For the text-containing cell, return its midpoint in [X, Y] coordinate format. 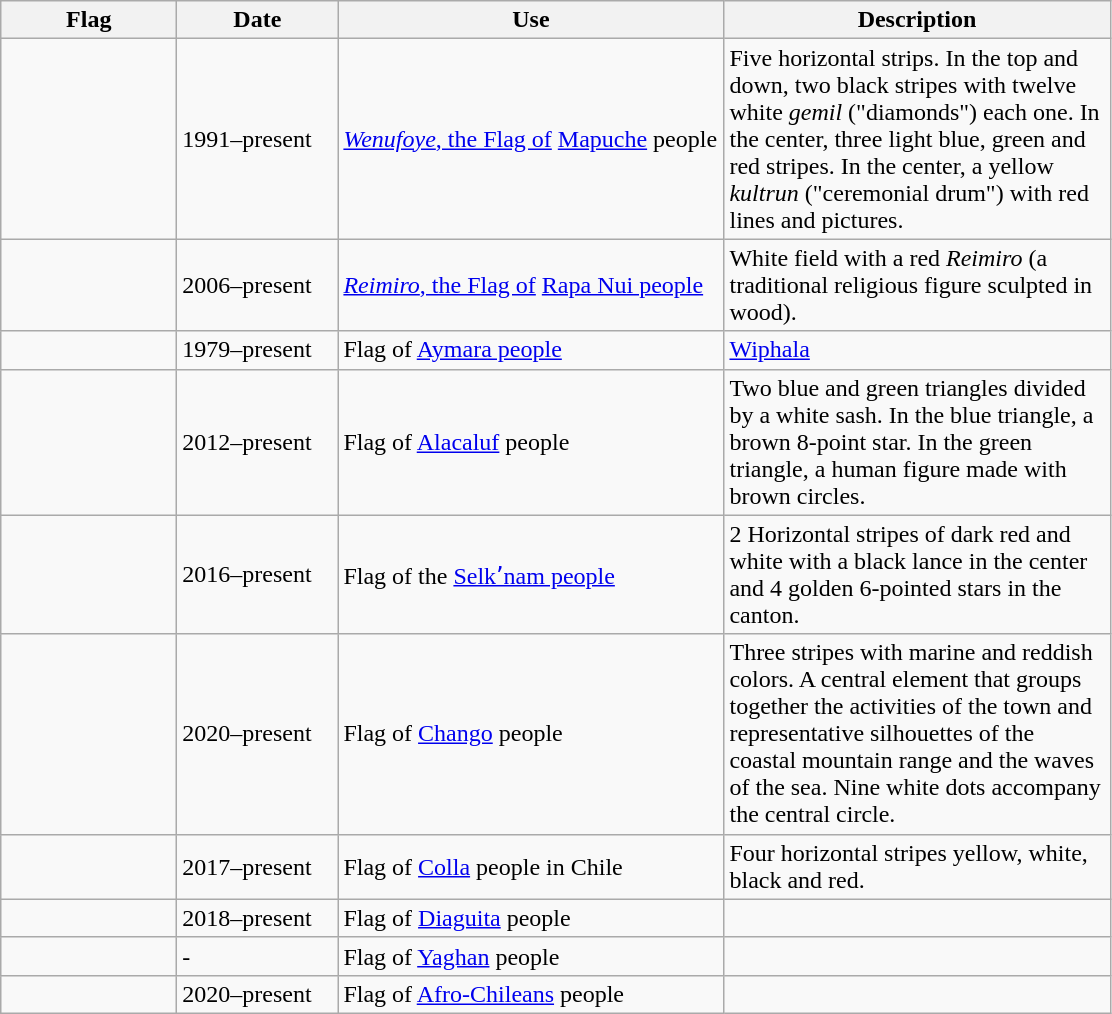
Flag of Chango people [531, 734]
1991–present [258, 139]
Flag of the Selkʼnam people [531, 574]
Flag of Afro-Chileans people [531, 994]
Flag of Colla people in Chile [531, 866]
2006–present [258, 285]
White field with a red Reimiro (a traditional religious figure sculpted in wood). [917, 285]
Wenufoye, the Flag of Mapuche people [531, 139]
Flag of Diaguita people [531, 918]
Flag of Alacaluf people [531, 442]
2016–present [258, 574]
1979–present [258, 350]
Four horizontal stripes yellow, white, black and red. [917, 866]
2018–present [258, 918]
Flag [89, 20]
- [258, 956]
2017–present [258, 866]
Flag of Yaghan people [531, 956]
2 Horizontal stripes of dark red and white with a black lance in the center and 4 golden 6-pointed stars in the canton. [917, 574]
Description [917, 20]
2012–present [258, 442]
Reimiro, the Flag of Rapa Nui people [531, 285]
Use [531, 20]
Date [258, 20]
Flag of Aymara people [531, 350]
Wiphala [917, 350]
